Find where the given text appears and provide that cell's center as [x, y] coordinate. 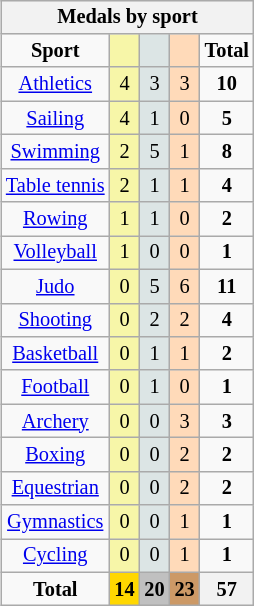
Medals by sport [128, 17]
Equestrian [55, 488]
14 [124, 589]
23 [185, 589]
Judo [55, 286]
11 [227, 286]
Swimming [55, 152]
Sailing [55, 118]
Archery [55, 421]
6 [185, 286]
8 [227, 152]
Gymnastics [55, 522]
Football [55, 387]
Basketball [55, 354]
Shooting [55, 320]
Rowing [55, 219]
Cycling [55, 556]
Boxing [55, 455]
10 [227, 84]
Sport [55, 51]
20 [155, 589]
57 [227, 589]
Volleyball [55, 253]
Athletics [55, 84]
Table tennis [55, 185]
